Scan for the cell matching the given text and deliver its [x, y] coordinate at center. 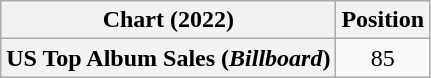
85 [383, 58]
Chart (2022) [168, 20]
Position [383, 20]
US Top Album Sales (Billboard) [168, 58]
